From the cell containing the given text, extract its center point as [x, y] coordinate. 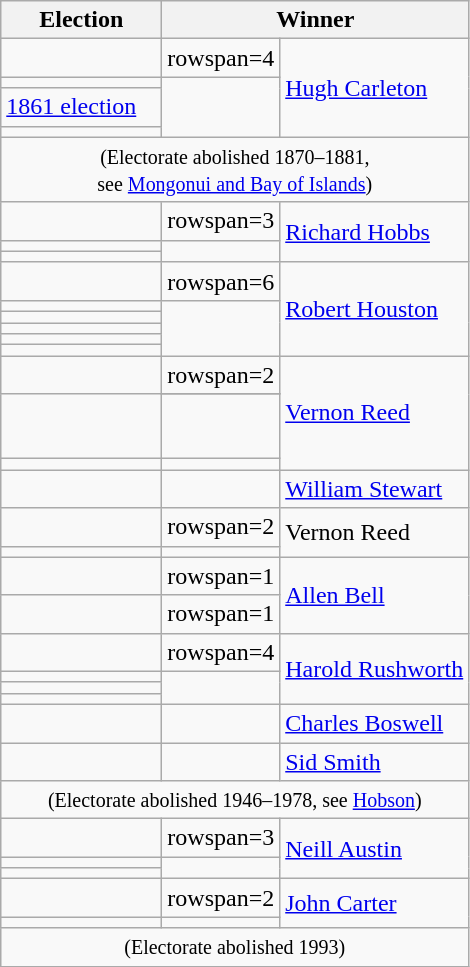
Hugh Carleton [374, 88]
Neill Austin [374, 849]
William Stewart [374, 489]
Winner [316, 20]
1861 election [82, 107]
John Carter [374, 904]
Sid Smith [374, 761]
(Electorate abolished 1946–1978, see Hobson) [235, 800]
(Electorate abolished 1993) [235, 947]
Allen Bell [374, 595]
(Electorate abolished 1870–1881, see Mongonui and Bay of Islands) [235, 170]
rowspan=6 [221, 281]
Harold Rushworth [374, 668]
Richard Hobbs [374, 232]
Robert Houston [374, 308]
Election [82, 20]
Charles Boswell [374, 723]
